Scan for the cell matching the given text and deliver its (X, Y) coordinate at center. 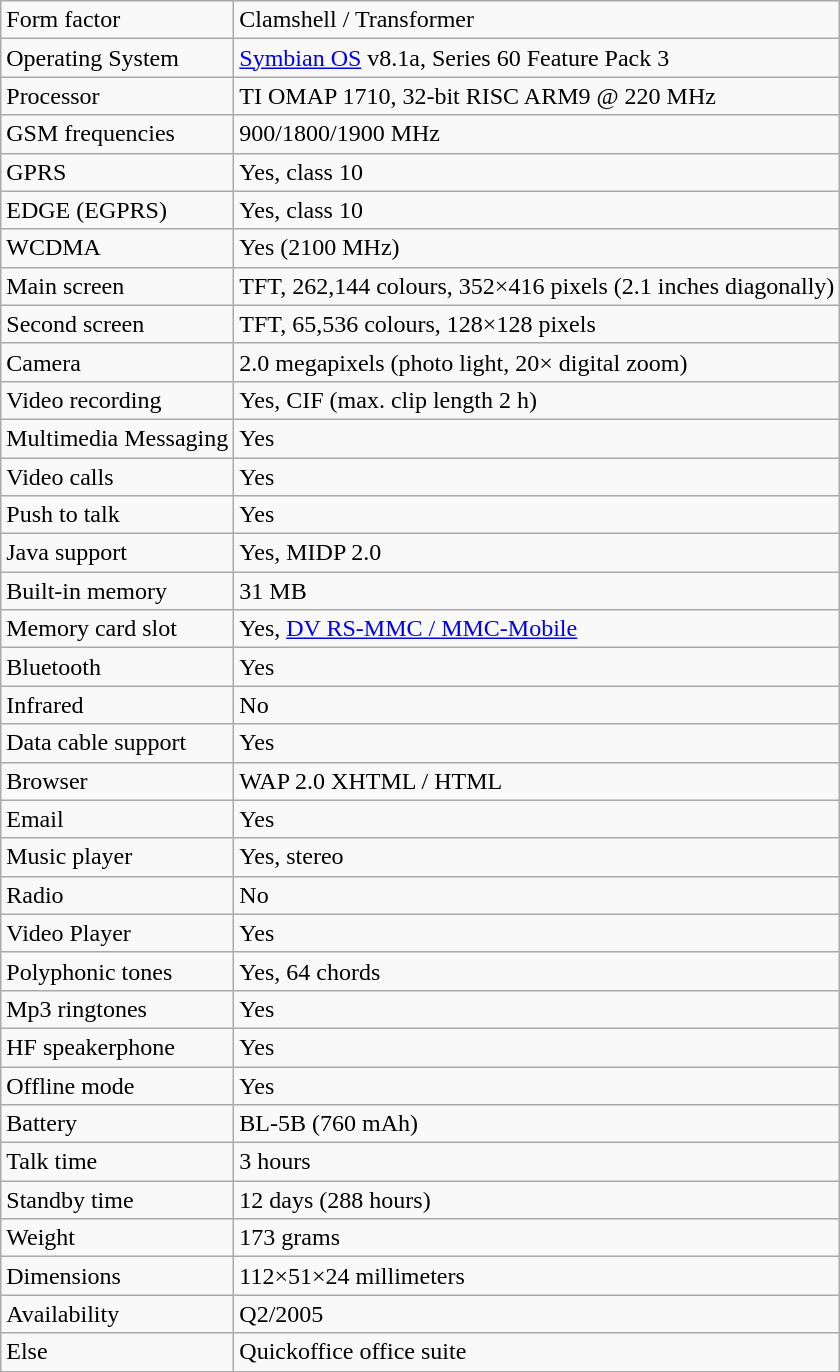
Main screen (118, 286)
TFT, 262,144 colours, 352×416 pixels (2.1 inches diagonally) (537, 286)
GPRS (118, 172)
173 grams (537, 1238)
Browser (118, 781)
31 MB (537, 591)
Email (118, 819)
Java support (118, 553)
TFT, 65,536 colours, 128×128 pixels (537, 324)
Infrared (118, 705)
WCDMA (118, 248)
3 hours (537, 1162)
Video calls (118, 477)
112×51×24 millimeters (537, 1276)
12 days (288 hours) (537, 1200)
Video Player (118, 933)
Push to talk (118, 515)
BL-5B (760 mAh) (537, 1124)
Processor (118, 96)
Music player (118, 857)
Talk time (118, 1162)
Yes, 64 chords (537, 971)
Built-in memory (118, 591)
Yes, stereo (537, 857)
WAP 2.0 XHTML / HTML (537, 781)
Offline mode (118, 1085)
Video recording (118, 400)
TI OMAP 1710, 32-bit RISC ARM9 @ 220 MHz (537, 96)
Radio (118, 895)
Yes (2100 MHz) (537, 248)
Availability (118, 1314)
Operating System (118, 58)
Second screen (118, 324)
Yes, MIDP 2.0 (537, 553)
Yes, CIF (max. clip length 2 h) (537, 400)
Camera (118, 362)
Else (118, 1352)
Clamshell / Transformer (537, 20)
Bluetooth (118, 667)
Data cable support (118, 743)
Symbian OS v8.1a, Series 60 Feature Pack 3 (537, 58)
Mp3 ringtones (118, 1009)
Form factor (118, 20)
2.0 megapixels (photo light, 20× digital zoom) (537, 362)
Multimedia Messaging (118, 438)
Battery (118, 1124)
900/1800/1900 MHz (537, 134)
Yes, DV RS-MMC / MMC-Mobile (537, 629)
Polyphonic tones (118, 971)
GSM frequencies (118, 134)
HF speakerphone (118, 1047)
EDGE (EGPRS) (118, 210)
Memory card slot (118, 629)
Quickoffice office suite (537, 1352)
Weight (118, 1238)
Standby time (118, 1200)
Dimensions (118, 1276)
Q2/2005 (537, 1314)
